From the cell containing the given text, extract its center point as [X, Y] coordinate. 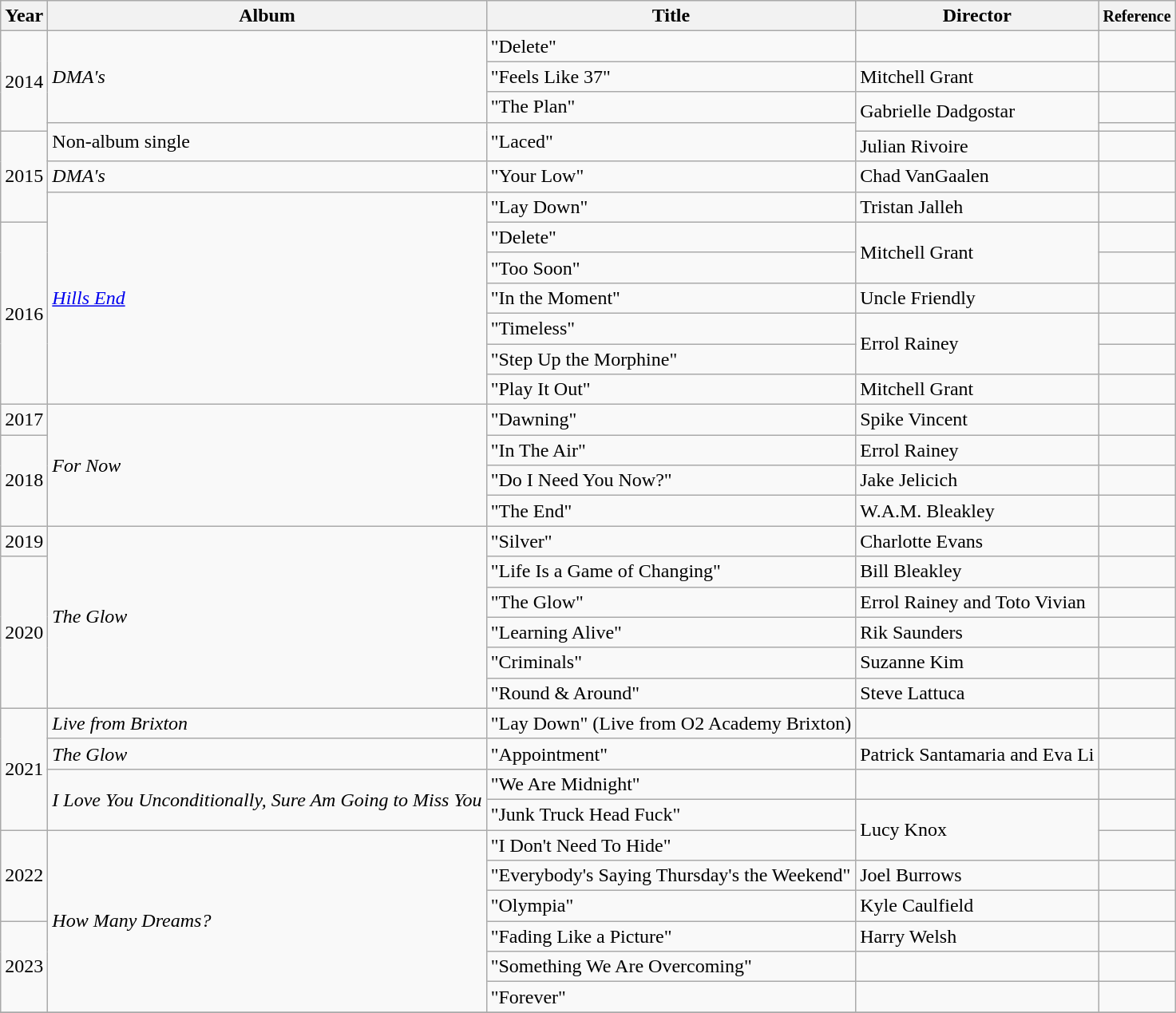
"Dawning" [671, 420]
"Laced" [671, 142]
Suzanne Kim [977, 663]
Errol Rainey and Toto Vivian [977, 602]
"Something We Are Overcoming" [671, 967]
"Too Soon" [671, 267]
Gabrielle Dadgostar [977, 112]
Album [267, 16]
Julian Rivoire [977, 146]
Kyle Caulfield [977, 906]
Lucy Knox [977, 829]
"Play It Out" [671, 390]
Chad VanGaalen [977, 176]
"Fading Like a Picture" [671, 936]
Jake Jelicich [977, 481]
Director [977, 16]
"Criminals" [671, 663]
Bill Bleakley [977, 572]
2023 [24, 967]
W.A.M. Bleakley [977, 511]
2017 [24, 420]
Live from Brixton [267, 723]
Hills End [267, 298]
Title [671, 16]
How Many Dreams? [267, 921]
2021 [24, 769]
2020 [24, 632]
Uncle Friendly [977, 298]
2016 [24, 313]
Reference [1137, 16]
Year [24, 16]
Rik Saunders [977, 632]
Charlotte Evans [977, 541]
"The Plan" [671, 107]
"Lay Down" (Live from O2 Academy Brixton) [671, 723]
"Silver" [671, 541]
"Do I Need You Now?" [671, 481]
For Now [267, 465]
Tristan Jalleh [977, 207]
"The Glow" [671, 602]
"Timeless" [671, 328]
Patrick Santamaria and Eva Li [977, 754]
"Round & Around" [671, 693]
"Junk Truck Head Fuck" [671, 814]
Spike Vincent [977, 420]
Joel Burrows [977, 876]
"Feels Like 37" [671, 77]
"Everybody's Saying Thursday's the Weekend" [671, 876]
"In The Air" [671, 450]
"Learning Alive" [671, 632]
"Forever" [671, 997]
Non-album single [267, 142]
I Love You Unconditionally, Sure Am Going to Miss You [267, 799]
Harry Welsh [977, 936]
"Life Is a Game of Changing" [671, 572]
"Lay Down" [671, 207]
2015 [24, 176]
"Olympia" [671, 906]
"The End" [671, 511]
Steve Lattuca [977, 693]
"Step Up the Morphine" [671, 358]
"I Don't Need To Hide" [671, 845]
2018 [24, 481]
"We Are Midnight" [671, 784]
"Your Low" [671, 176]
"Appointment" [671, 754]
2019 [24, 541]
2014 [24, 81]
2022 [24, 876]
"In the Moment" [671, 298]
